Output the [X, Y] coordinate of the center of the cell containing the given text.  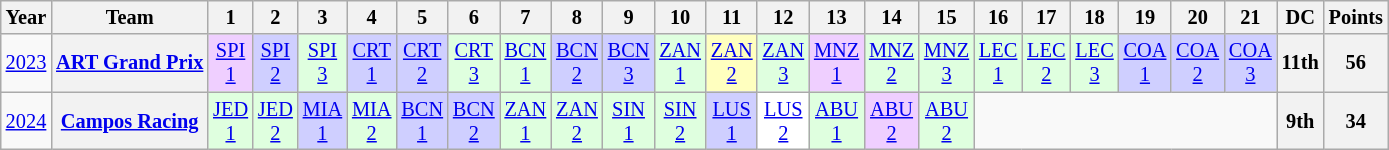
Points [1356, 17]
15 [946, 17]
ZAN3 [783, 63]
MNZ3 [946, 63]
MIA1 [322, 121]
1 [230, 17]
MNZ1 [836, 63]
LEC3 [1094, 63]
ABU1 [836, 121]
11th [1300, 63]
LEC2 [1046, 63]
LUS2 [783, 121]
9th [1300, 121]
21 [1250, 17]
DC [1300, 17]
BCN3 [629, 63]
6 [474, 17]
COA2 [1198, 63]
2 [276, 17]
LEC1 [998, 63]
17 [1046, 17]
7 [526, 17]
SPI3 [322, 63]
12 [783, 17]
JED2 [276, 121]
14 [892, 17]
2023 [26, 63]
CRT3 [474, 63]
ART Grand Prix [130, 63]
CRT2 [422, 63]
18 [1094, 17]
4 [372, 17]
LUS1 [732, 121]
34 [1356, 121]
11 [732, 17]
Campos Racing [130, 121]
16 [998, 17]
13 [836, 17]
JED1 [230, 121]
Year [26, 17]
SIN1 [629, 121]
SIN2 [680, 121]
MIA2 [372, 121]
MNZ2 [892, 63]
20 [1198, 17]
19 [1146, 17]
5 [422, 17]
SPI1 [230, 63]
10 [680, 17]
2024 [26, 121]
9 [629, 17]
CRT1 [372, 63]
56 [1356, 63]
SPI2 [276, 63]
COA3 [1250, 63]
Team [130, 17]
8 [577, 17]
COA1 [1146, 63]
3 [322, 17]
